Determine the [x, y] coordinate at the center of the cell enclosing the given text.  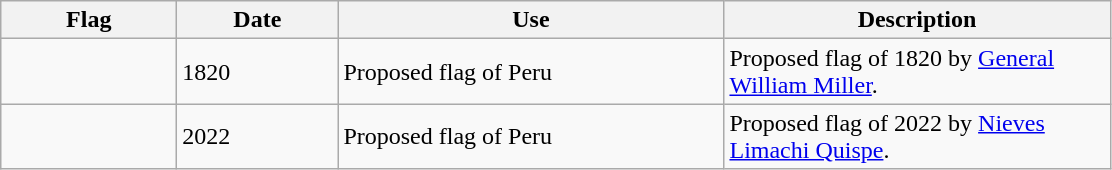
1820 [258, 72]
Use [531, 20]
2022 [258, 136]
Proposed flag of 1820 by General William Miller. [917, 72]
Description [917, 20]
Flag [89, 20]
Proposed flag of 2022 by Nieves Limachi Quispe. [917, 136]
Date [258, 20]
